Find where the given text appears and provide that cell's center as (x, y) coordinate. 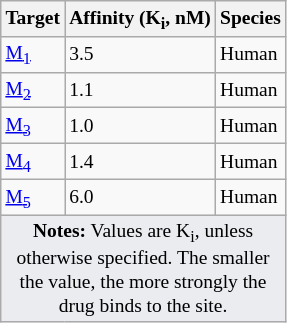
Species (250, 19)
1.1 (140, 90)
Target (33, 19)
M2 (33, 90)
Notes: Values are Ki, unless otherwise specified. The smaller the value, the more strongly the drug binds to the site. (144, 269)
6.0 (140, 197)
M3 (33, 126)
1.4 (140, 161)
M1 (33, 54)
M4 (33, 161)
3.5 (140, 54)
Affinity (Ki, nM) (140, 19)
M5 (33, 197)
1.0 (140, 126)
